Pinpoint the cell where the given text exists, returning its [X, Y] midpoint coordinate. 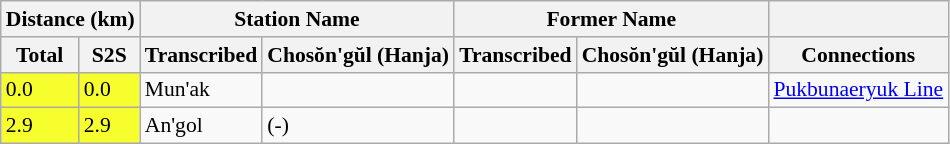
Station Name [297, 19]
An'gol [201, 126]
Former Name [611, 19]
Total [40, 55]
Distance (km) [70, 19]
Mun'ak [201, 90]
S2S [110, 55]
Pukbunaeryuk Line [858, 90]
Connections [858, 55]
(-) [358, 126]
